For the text-containing cell, return its midpoint in (x, y) coordinate format. 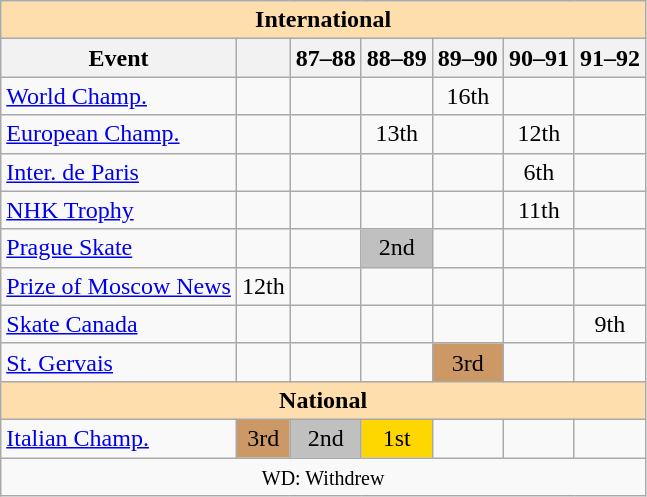
St. Gervais (119, 362)
91–92 (610, 58)
88–89 (396, 58)
11th (538, 210)
NHK Trophy (119, 210)
Prague Skate (119, 248)
World Champ. (119, 96)
9th (610, 324)
Event (119, 58)
European Champ. (119, 134)
89–90 (468, 58)
6th (538, 172)
Prize of Moscow News (119, 286)
National (324, 400)
1st (396, 438)
90–91 (538, 58)
13th (396, 134)
16th (468, 96)
87–88 (326, 58)
WD: Withdrew (324, 477)
Inter. de Paris (119, 172)
International (324, 20)
Italian Champ. (119, 438)
Skate Canada (119, 324)
